Search for the cell housing the specified text and yield its (x, y) center coordinate. 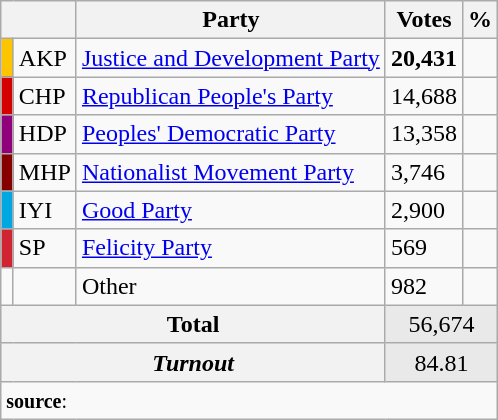
Republican People's Party (230, 96)
Nationalist Movement Party (230, 172)
3,746 (424, 172)
HDP (44, 134)
13,358 (424, 134)
AKP (44, 58)
569 (424, 248)
14,688 (424, 96)
Party (230, 20)
84.81 (441, 362)
Total (194, 324)
Votes (424, 20)
Other (230, 286)
SP (44, 248)
MHP (44, 172)
% (480, 20)
Peoples' Democratic Party (230, 134)
source: (250, 400)
56,674 (441, 324)
Felicity Party (230, 248)
20,431 (424, 58)
CHP (44, 96)
2,900 (424, 210)
IYI (44, 210)
982 (424, 286)
Turnout (194, 362)
Good Party (230, 210)
Justice and Development Party (230, 58)
